Search for the cell housing the specified text and yield its [X, Y] center coordinate. 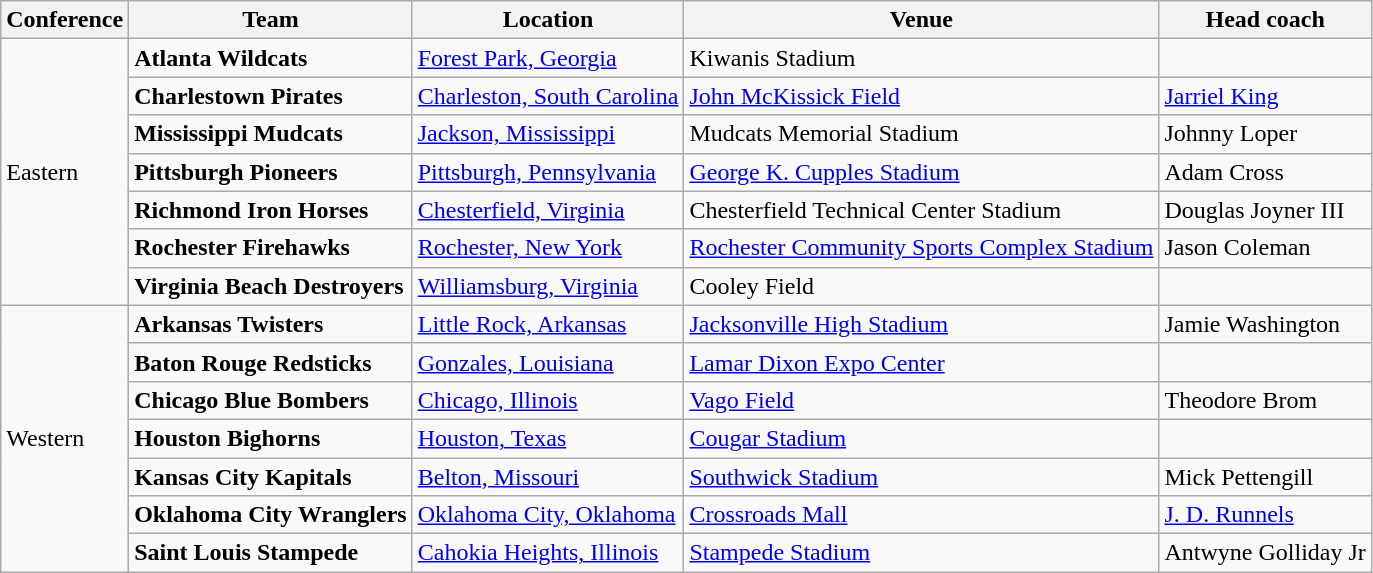
Houston, Texas [548, 438]
Adam Cross [1265, 172]
Chicago Blue Bombers [271, 400]
Vago Field [922, 400]
Arkansas Twisters [271, 324]
Williamsburg, Virginia [548, 286]
Belton, Missouri [548, 477]
Atlanta Wildcats [271, 58]
Stampede Stadium [922, 553]
Theodore Brom [1265, 400]
Pittsburgh Pioneers [271, 172]
Richmond Iron Horses [271, 210]
Antwyne Golliday Jr [1265, 553]
Gonzales, Louisiana [548, 362]
Cahokia Heights, Illinois [548, 553]
Kansas City Kapitals [271, 477]
Saint Louis Stampede [271, 553]
Pittsburgh, Pennsylvania [548, 172]
Eastern [65, 172]
Jason Coleman [1265, 248]
Forest Park, Georgia [548, 58]
Charleston, South Carolina [548, 96]
Jackson, Mississippi [548, 134]
Charlestown Pirates [271, 96]
George K. Cupples Stadium [922, 172]
Jacksonville High Stadium [922, 324]
Chesterfield Technical Center Stadium [922, 210]
Houston Bighorns [271, 438]
Lamar Dixon Expo Center [922, 362]
Chesterfield, Virginia [548, 210]
Rochester Firehawks [271, 248]
J. D. Runnels [1265, 515]
Mick Pettengill [1265, 477]
Little Rock, Arkansas [548, 324]
Johnny Loper [1265, 134]
Oklahoma City, Oklahoma [548, 515]
Team [271, 20]
Oklahoma City Wranglers [271, 515]
John McKissick Field [922, 96]
Crossroads Mall [922, 515]
Mudcats Memorial Stadium [922, 134]
Venue [922, 20]
Head coach [1265, 20]
Rochester, New York [548, 248]
Baton Rouge Redsticks [271, 362]
Southwick Stadium [922, 477]
Kiwanis Stadium [922, 58]
Jarriel King [1265, 96]
Cooley Field [922, 286]
Chicago, Illinois [548, 400]
Jamie Washington [1265, 324]
Western [65, 438]
Mississippi Mudcats [271, 134]
Location [548, 20]
Virginia Beach Destroyers [271, 286]
Douglas Joyner III [1265, 210]
Rochester Community Sports Complex Stadium [922, 248]
Conference [65, 20]
Cougar Stadium [922, 438]
